From the cell containing the given text, extract its center point as [X, Y] coordinate. 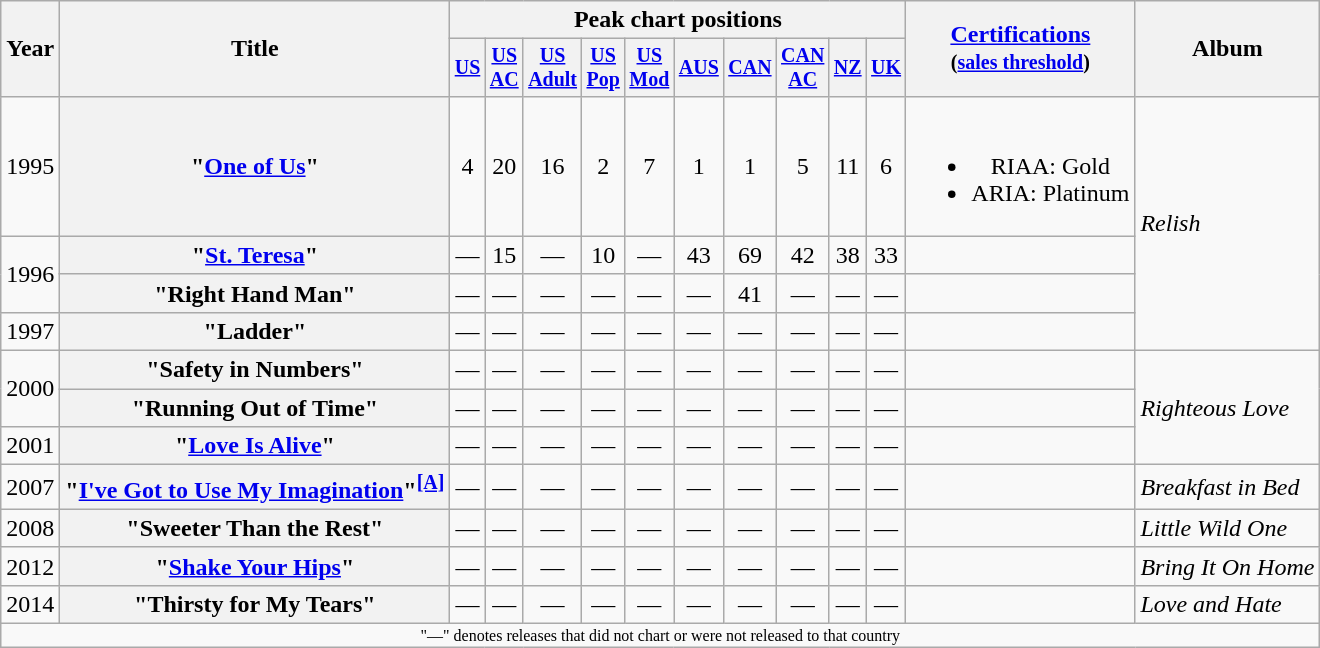
43 [698, 255]
20 [504, 166]
RIAA: GoldARIA: Platinum [1020, 166]
6 [886, 166]
USAdult [552, 68]
2 [604, 166]
"Thirsty for My Tears" [255, 604]
2008 [30, 528]
2001 [30, 446]
USMod [650, 68]
CAN [750, 68]
38 [848, 255]
CANAC [802, 68]
"Safety in Numbers" [255, 370]
Bring It On Home [1228, 566]
16 [552, 166]
4 [468, 166]
2012 [30, 566]
41 [750, 293]
Album [1228, 49]
Title [255, 49]
69 [750, 255]
USAC [504, 68]
Relish [1228, 223]
1997 [30, 331]
2000 [30, 389]
"St. Teresa" [255, 255]
"Shake Your Hips" [255, 566]
2014 [30, 604]
US [468, 68]
NZ [848, 68]
"Love Is Alive" [255, 446]
10 [604, 255]
"Sweeter Than the Rest" [255, 528]
Year [30, 49]
"Ladder" [255, 331]
"—" denotes releases that did not chart or were not released to that country [660, 635]
Peak chart positions [678, 20]
USPop [604, 68]
33 [886, 255]
11 [848, 166]
2007 [30, 488]
Breakfast in Bed [1228, 488]
42 [802, 255]
UK [886, 68]
15 [504, 255]
1996 [30, 274]
"Running Out of Time" [255, 408]
Righteous Love [1228, 408]
"Right Hand Man" [255, 293]
Love and Hate [1228, 604]
AUS [698, 68]
1995 [30, 166]
"I've Got to Use My Imagination"[A] [255, 488]
Certifications(sales threshold) [1020, 49]
Little Wild One [1228, 528]
7 [650, 166]
"One of Us" [255, 166]
5 [802, 166]
